Return the (X, Y) coordinate for the center point of the cell that contains the specified text.  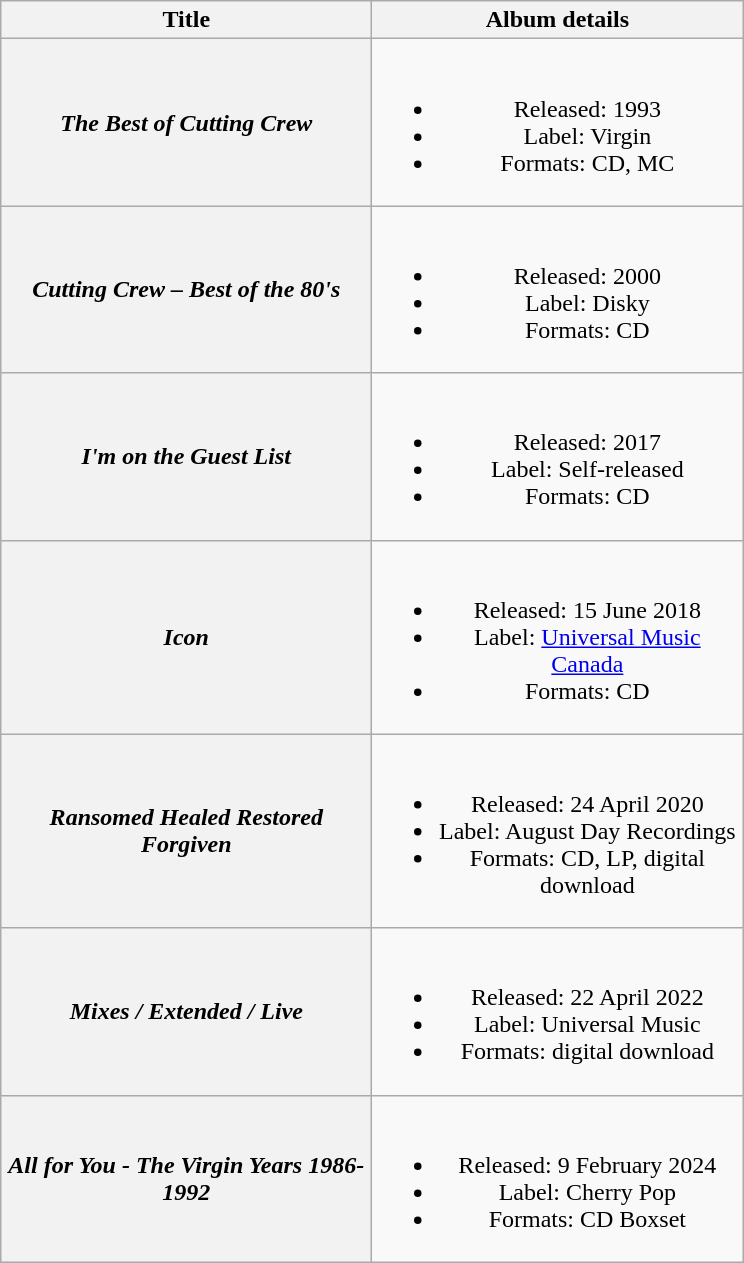
Released: 15 June 2018Label: Universal Music CanadaFormats: CD (558, 637)
Released: 24 April 2020Label: August Day RecordingsFormats: CD, LP, digital download (558, 831)
Mixes / Extended / Live (186, 1012)
Released: 1993Label: VirginFormats: CD, MC (558, 122)
Title (186, 20)
I'm on the Guest List (186, 456)
Icon (186, 637)
Released: 2017Label: Self-releasedFormats: CD (558, 456)
The Best of Cutting Crew (186, 122)
Released: 2000Label: DiskyFormats: CD (558, 290)
Cutting Crew – Best of the 80's (186, 290)
Released: 9 February 2024Label: Cherry PopFormats: CD Boxset (558, 1178)
All for You - The Virgin Years 1986-1992 (186, 1178)
Released: 22 April 2022Label: Universal MusicFormats: digital download (558, 1012)
Ransomed Healed Restored Forgiven (186, 831)
Album details (558, 20)
